From the cell containing the given text, extract its center point as [x, y] coordinate. 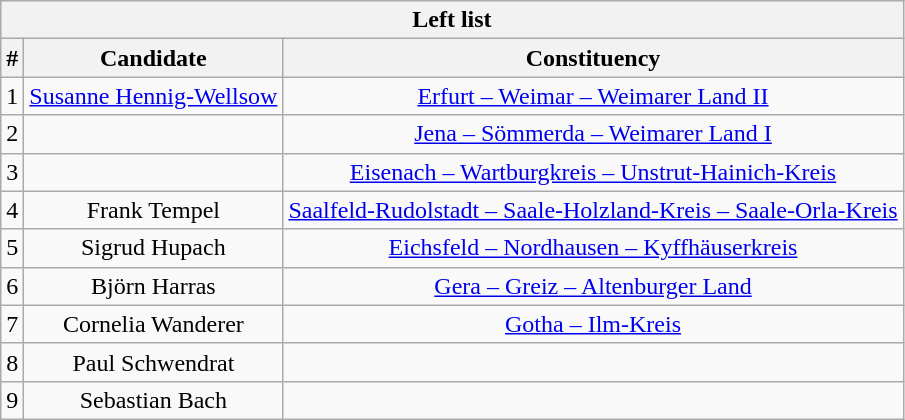
6 [12, 286]
Eichsfeld – Nordhausen – Kyffhäuserkreis [593, 248]
5 [12, 248]
2 [12, 134]
Saalfeld-Rudolstadt – Saale-Holzland-Kreis – Saale-Orla-Kreis [593, 210]
Erfurt – Weimar – Weimarer Land II [593, 96]
Sebastian Bach [154, 400]
7 [12, 324]
Gotha – Ilm-Kreis [593, 324]
Eisenach – Wartburgkreis – Unstrut-Hainich-Kreis [593, 172]
Björn Harras [154, 286]
Cornelia Wanderer [154, 324]
9 [12, 400]
8 [12, 362]
Paul Schwendrat [154, 362]
Gera – Greiz – Altenburger Land [593, 286]
# [12, 58]
Left list [452, 20]
Sigrud Hupach [154, 248]
1 [12, 96]
Jena – Sömmerda – Weimarer Land I [593, 134]
Candidate [154, 58]
4 [12, 210]
Frank Tempel [154, 210]
Susanne Hennig-Wellsow [154, 96]
Constituency [593, 58]
3 [12, 172]
